Capture the cell that displays the provided text and extract its (x, y) central coordinate. 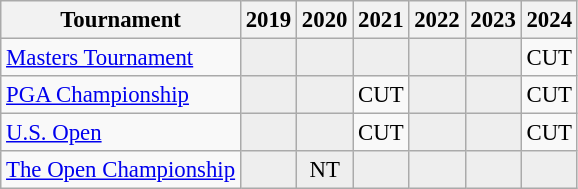
Tournament (121, 20)
2021 (381, 20)
2019 (268, 20)
2022 (437, 20)
2020 (325, 20)
Masters Tournament (121, 58)
2024 (549, 20)
2023 (493, 20)
The Open Championship (121, 170)
NT (325, 170)
U.S. Open (121, 133)
PGA Championship (121, 95)
